Capture the cell that displays the provided text and extract its (x, y) central coordinate. 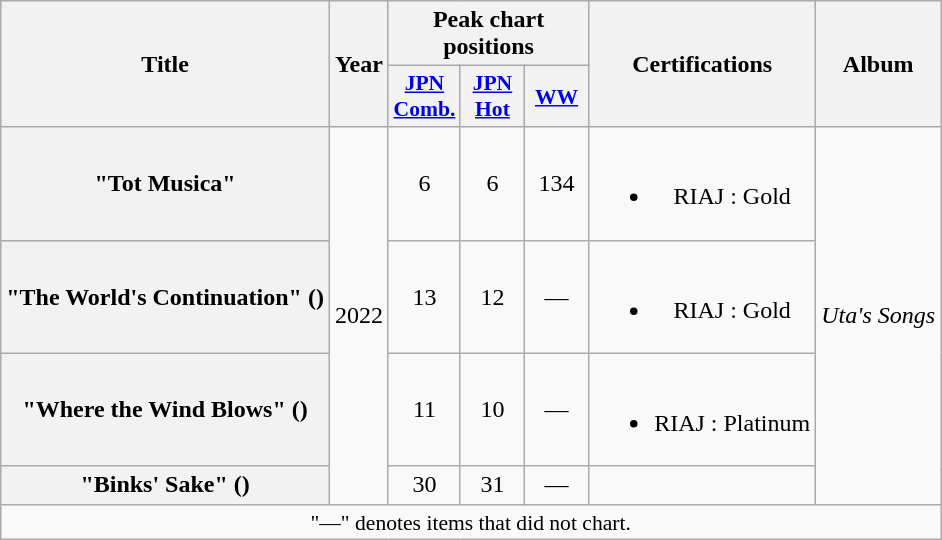
JPNHot (492, 96)
WW (557, 96)
134 (557, 184)
"Tot Musica" (166, 184)
RIAJ : Platinum (702, 410)
31 (492, 485)
Uta's Songs (878, 316)
Peak chart positions (488, 34)
Certifications (702, 64)
2022 (358, 316)
"The World's Continuation" () (166, 296)
Year (358, 64)
"Binks' Sake" () (166, 485)
13 (424, 296)
30 (424, 485)
"Where the Wind Blows" () (166, 410)
Album (878, 64)
JPNComb. (424, 96)
Title (166, 64)
10 (492, 410)
11 (424, 410)
"—" denotes items that did not chart. (471, 522)
12 (492, 296)
